Extract the [X, Y] coordinate from the center of the cell holding the provided text.  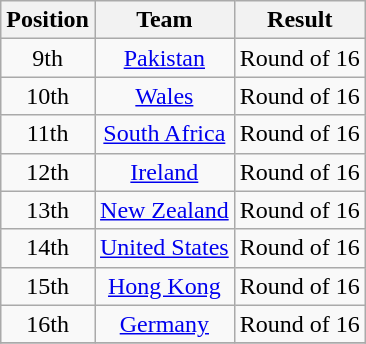
Ireland [164, 172]
12th [48, 172]
11th [48, 134]
United States [164, 248]
Team [164, 20]
Result [300, 20]
Germany [164, 324]
16th [48, 324]
South Africa [164, 134]
15th [48, 286]
Pakistan [164, 58]
Wales [164, 96]
14th [48, 248]
Hong Kong [164, 286]
9th [48, 58]
Position [48, 20]
13th [48, 210]
New Zealand [164, 210]
10th [48, 96]
